Identify which cell holds the provided text, then report its [X, Y] central coordinate. 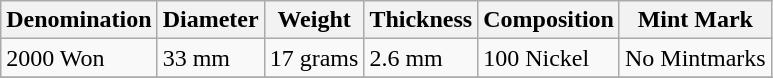
2.6 mm [421, 58]
100 Nickel [549, 58]
33 mm [210, 58]
Diameter [210, 20]
Weight [314, 20]
Thickness [421, 20]
No Mintmarks [695, 58]
Denomination [79, 20]
Composition [549, 20]
2000 Won [79, 58]
17 grams [314, 58]
Mint Mark [695, 20]
